Provide the [x, y] coordinate of the cell's center where the given text is located.  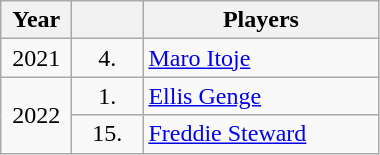
Maro Itoje [261, 58]
Players [261, 20]
Year [36, 20]
15. [108, 134]
Ellis Genge [261, 96]
Freddie Steward [261, 134]
1. [108, 96]
4. [108, 58]
2021 [36, 58]
2022 [36, 115]
